Return (X, Y) of the center of cell containing provided text 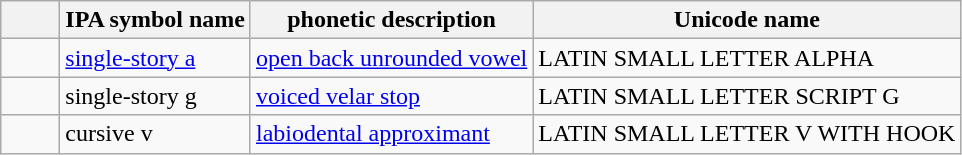
phonetic description (391, 20)
cursive v (156, 134)
single-story a (156, 58)
IPA symbol name (156, 20)
open back unrounded vowel (391, 58)
LATIN SMALL LETTER ALPHA (747, 58)
single-story g (156, 96)
Unicode name (747, 20)
LATIN SMALL LETTER V WITH HOOK (747, 134)
labiodental approximant (391, 134)
LATIN SMALL LETTER SCRIPT G (747, 96)
voiced velar stop (391, 96)
